Determine the (x, y) coordinate at the center of the cell enclosing the given text.  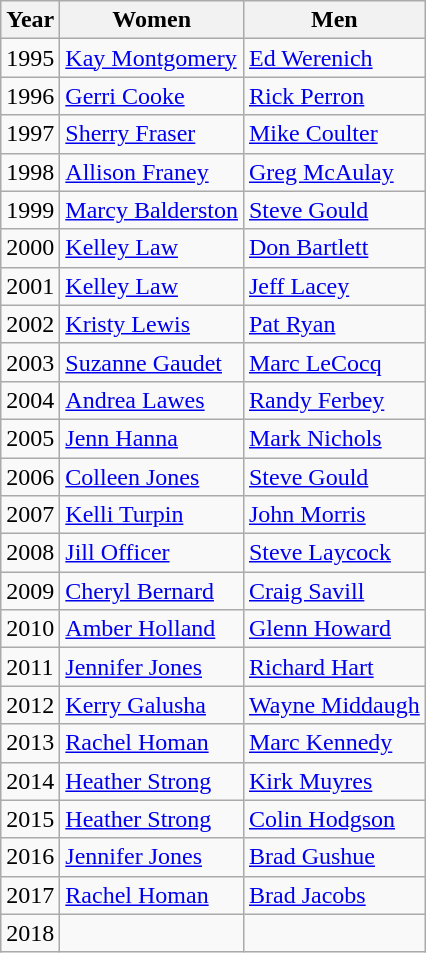
Kelli Turpin (152, 515)
Cheryl Bernard (152, 591)
Pat Ryan (334, 324)
Don Bartlett (334, 248)
Brad Jacobs (334, 895)
Andrea Lawes (152, 400)
Brad Gushue (334, 857)
Wayne Middaugh (334, 705)
2017 (30, 895)
Women (152, 20)
2001 (30, 286)
Steve Laycock (334, 553)
1995 (30, 58)
2008 (30, 553)
1999 (30, 210)
Kirk Muyres (334, 781)
Greg McAulay (334, 172)
Year (30, 20)
2002 (30, 324)
2016 (30, 857)
2013 (30, 743)
Colleen Jones (152, 477)
Jeff Lacey (334, 286)
Mark Nichols (334, 438)
Marc LeCocq (334, 362)
Jill Officer (152, 553)
Craig Savill (334, 591)
Richard Hart (334, 667)
Allison Franey (152, 172)
2018 (30, 933)
2003 (30, 362)
Amber Holland (152, 629)
Mike Coulter (334, 134)
Men (334, 20)
Colin Hodgson (334, 819)
Kristy Lewis (152, 324)
2007 (30, 515)
1998 (30, 172)
1996 (30, 96)
Sherry Fraser (152, 134)
2009 (30, 591)
Marcy Balderston (152, 210)
1997 (30, 134)
2000 (30, 248)
Kerry Galusha (152, 705)
Randy Ferbey (334, 400)
2015 (30, 819)
2006 (30, 477)
Marc Kennedy (334, 743)
2014 (30, 781)
2010 (30, 629)
Jenn Hanna (152, 438)
Glenn Howard (334, 629)
Rick Perron (334, 96)
Kay Montgomery (152, 58)
2011 (30, 667)
Ed Werenich (334, 58)
2005 (30, 438)
2004 (30, 400)
Gerri Cooke (152, 96)
2012 (30, 705)
John Morris (334, 515)
Suzanne Gaudet (152, 362)
